Return [x, y] of the center of cell containing provided text 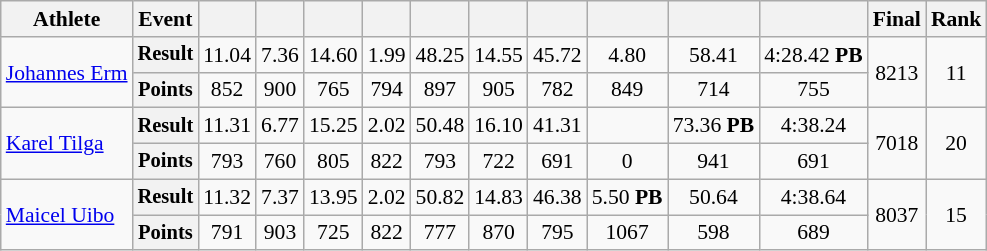
8037 [897, 214]
15.25 [334, 126]
Final [897, 19]
11.32 [227, 197]
Rank [956, 19]
1.99 [387, 55]
900 [280, 90]
Karel Tilga [67, 144]
73.36 PB [714, 126]
8213 [897, 72]
58.41 [714, 55]
722 [498, 162]
Maicel Uibo [67, 214]
14.83 [498, 197]
Event [166, 19]
50.82 [440, 197]
48.25 [440, 55]
755 [813, 90]
791 [227, 233]
46.38 [558, 197]
689 [813, 233]
1067 [628, 233]
725 [334, 233]
5.50 PB [628, 197]
777 [440, 233]
13.95 [334, 197]
4.80 [628, 55]
50.48 [440, 126]
11 [956, 72]
760 [280, 162]
897 [440, 90]
905 [498, 90]
15 [956, 214]
7.37 [280, 197]
870 [498, 233]
0 [628, 162]
14.60 [334, 55]
794 [387, 90]
852 [227, 90]
16.10 [498, 126]
4:28.42 PB [813, 55]
41.31 [558, 126]
6.77 [280, 126]
782 [558, 90]
14.55 [498, 55]
714 [714, 90]
Athlete [67, 19]
7018 [897, 144]
941 [714, 162]
45.72 [558, 55]
20 [956, 144]
795 [558, 233]
805 [334, 162]
50.64 [714, 197]
598 [714, 233]
7.36 [280, 55]
11.04 [227, 55]
765 [334, 90]
903 [280, 233]
4:38.24 [813, 126]
4:38.64 [813, 197]
11.31 [227, 126]
Johannes Erm [67, 72]
849 [628, 90]
